Find where the given text appears and provide that cell's center as (x, y) coordinate. 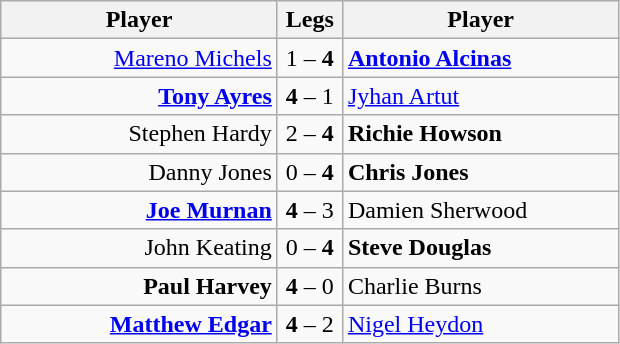
4 – 1 (310, 96)
Jyhan Artut (480, 96)
John Keating (140, 248)
Antonio Alcinas (480, 58)
Matthew Edgar (140, 324)
Damien Sherwood (480, 210)
Paul Harvey (140, 286)
Danny Jones (140, 172)
4 – 0 (310, 286)
Joe Murnan (140, 210)
Tony Ayres (140, 96)
4 – 2 (310, 324)
Richie Howson (480, 134)
1 – 4 (310, 58)
Chris Jones (480, 172)
2 – 4 (310, 134)
Steve Douglas (480, 248)
Stephen Hardy (140, 134)
Charlie Burns (480, 286)
Nigel Heydon (480, 324)
Legs (310, 20)
Mareno Michels (140, 58)
4 – 3 (310, 210)
